Extract the (X, Y) coordinate from the center of the cell holding the provided text.  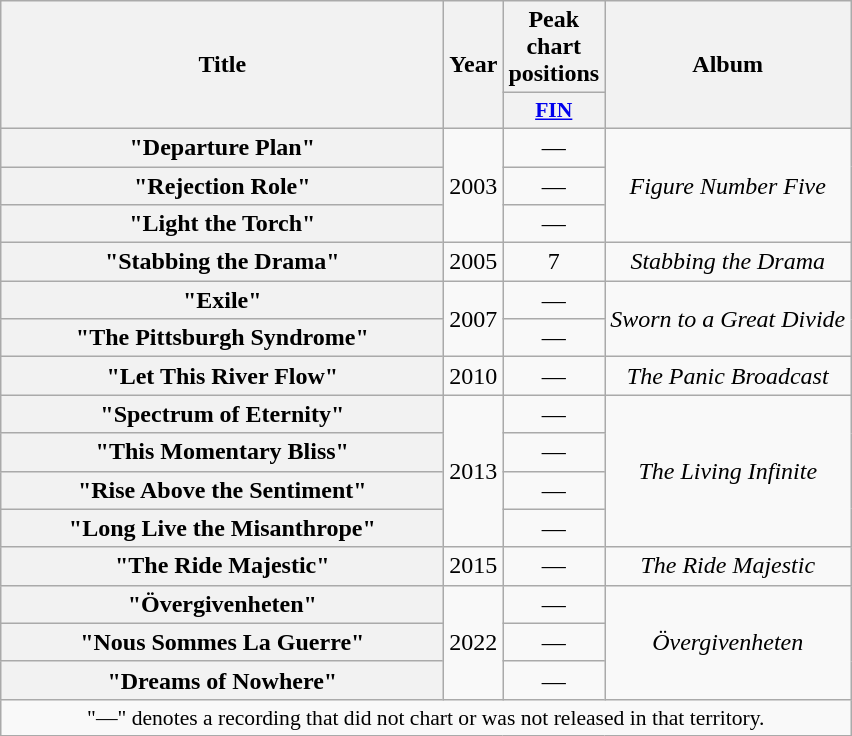
"Rise Above the Sentiment" (222, 490)
The Panic Broadcast (728, 376)
"The Pittsburgh Syndrome" (222, 338)
FIN (554, 111)
Title (222, 65)
Sworn to a Great Divide (728, 319)
2015 (474, 566)
Album (728, 65)
The Ride Majestic (728, 566)
The Living Infinite (728, 471)
Year (474, 65)
"The Ride Majestic" (222, 566)
Peak chart positions (554, 47)
"—" denotes a recording that did not chart or was not released in that territory. (426, 717)
2010 (474, 376)
"Rejection Role" (222, 185)
2013 (474, 471)
"Let This River Flow" (222, 376)
2005 (474, 262)
"Exile" (222, 300)
2003 (474, 185)
"Stabbing the Drama" (222, 262)
"Departure Plan" (222, 147)
"Övergivenheten" (222, 604)
7 (554, 262)
"Dreams of Nowhere" (222, 680)
Övergivenheten (728, 642)
Stabbing the Drama (728, 262)
"Nous Sommes La Guerre" (222, 642)
2007 (474, 319)
"Light the Torch" (222, 224)
"Spectrum of Eternity" (222, 414)
Figure Number Five (728, 185)
2022 (474, 642)
"Long Live the Misanthrope" (222, 528)
"This Momentary Bliss" (222, 452)
